Return (X, Y) of the center of cell containing provided text 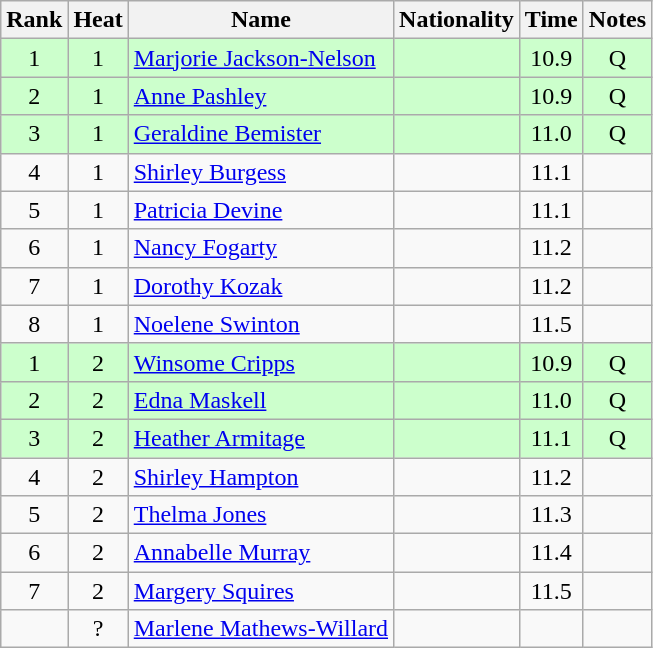
Time (551, 20)
Margery Squires (260, 591)
11.3 (551, 515)
Patricia Devine (260, 210)
Shirley Burgess (260, 172)
Thelma Jones (260, 515)
Nationality (457, 20)
Marlene Mathews-Willard (260, 629)
Edna Maskell (260, 400)
Annabelle Murray (260, 553)
Anne Pashley (260, 96)
Name (260, 20)
Shirley Hampton (260, 477)
Noelene Swinton (260, 324)
Dorothy Kozak (260, 286)
11.4 (551, 553)
8 (34, 324)
Notes (617, 20)
Heather Armitage (260, 438)
Nancy Fogarty (260, 248)
Winsome Cripps (260, 362)
Heat (98, 20)
Rank (34, 20)
Marjorie Jackson-Nelson (260, 58)
? (98, 629)
Geraldine Bemister (260, 134)
